Scan for the cell matching the given text and deliver its (X, Y) coordinate at center. 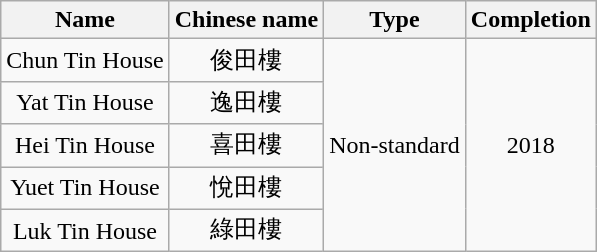
逸田樓 (246, 102)
Non-standard (395, 146)
Type (395, 20)
Chun Tin House (85, 60)
Luk Tin House (85, 230)
Completion (530, 20)
2018 (530, 146)
Chinese name (246, 20)
喜田樓 (246, 146)
悅田樓 (246, 188)
Hei Tin House (85, 146)
俊田樓 (246, 60)
Name (85, 20)
Yat Tin House (85, 102)
Yuet Tin House (85, 188)
綠田樓 (246, 230)
